Pinpoint the cell where the given text exists, returning its (x, y) midpoint coordinate. 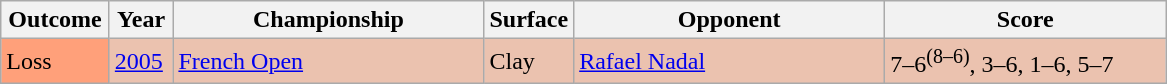
Clay (529, 62)
French Open (328, 62)
Championship (328, 20)
Loss (56, 62)
Score (1026, 20)
Opponent (730, 20)
7–6(8–6), 3–6, 1–6, 5–7 (1026, 62)
2005 (141, 62)
Rafael Nadal (730, 62)
Year (141, 20)
Surface (529, 20)
Outcome (56, 20)
